Capture the cell that displays the provided text and extract its [X, Y] central coordinate. 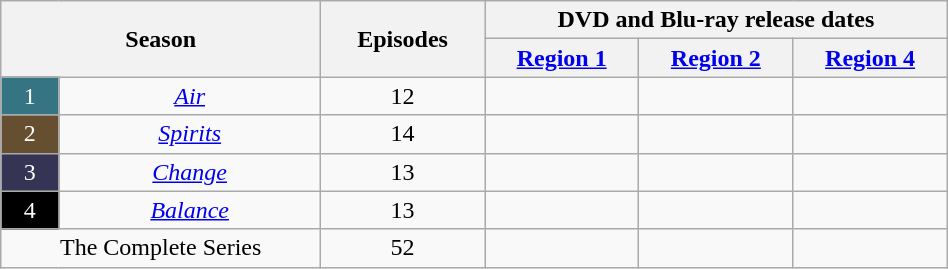
14 [403, 134]
4 [30, 210]
1 [30, 96]
Region 4 [870, 58]
Balance [190, 210]
Change [190, 172]
DVD and Blu-ray release dates [716, 20]
12 [403, 96]
Region 2 [716, 58]
52 [403, 248]
2 [30, 134]
Season [161, 39]
Region 1 [562, 58]
Episodes [403, 39]
3 [30, 172]
The Complete Series [161, 248]
Spirits [190, 134]
Air [190, 96]
